Return (X, Y) of the center of cell containing provided text 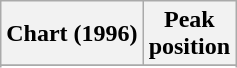
Chart (1996) (72, 34)
Peakposition (189, 34)
